Find where the given text appears and provide that cell's center as [x, y] coordinate. 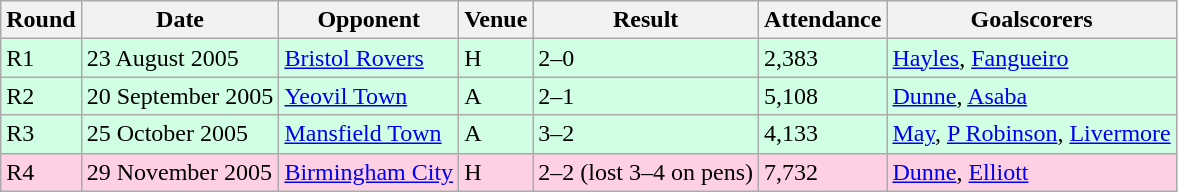
Round [41, 20]
R4 [41, 172]
25 October 2005 [180, 134]
5,108 [823, 96]
R3 [41, 134]
2–0 [646, 58]
Bristol Rovers [369, 58]
4,133 [823, 134]
Mansfield Town [369, 134]
2–1 [646, 96]
2–2 (lost 3–4 on pens) [646, 172]
Dunne, Asaba [1032, 96]
2,383 [823, 58]
23 August 2005 [180, 58]
Birmingham City [369, 172]
R1 [41, 58]
Venue [496, 20]
Result [646, 20]
3–2 [646, 134]
R2 [41, 96]
29 November 2005 [180, 172]
Dunne, Elliott [1032, 172]
May, P Robinson, Livermore [1032, 134]
Date [180, 20]
Attendance [823, 20]
Opponent [369, 20]
20 September 2005 [180, 96]
7,732 [823, 172]
Hayles, Fangueiro [1032, 58]
Goalscorers [1032, 20]
Yeovil Town [369, 96]
